Determine the [X, Y] coordinate at the center of the cell enclosing the given text.  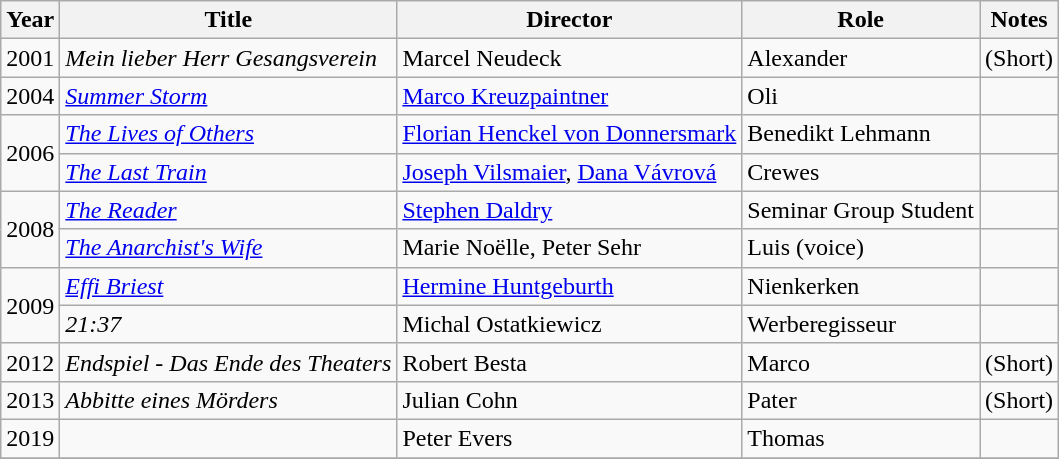
Title [228, 20]
Marco Kreuzpaintner [570, 96]
Benedikt Lehmann [861, 134]
The Last Train [228, 172]
Werberegisseur [861, 324]
Abbitte eines Mörders [228, 400]
2019 [30, 438]
Alexander [861, 58]
Year [30, 20]
Luis (voice) [861, 248]
2008 [30, 229]
Endspiel - Das Ende des Theaters [228, 362]
Michal Ostatkiewicz [570, 324]
Mein lieber Herr Gesangsverein [228, 58]
Pater [861, 400]
Thomas [861, 438]
2009 [30, 305]
2001 [30, 58]
The Anarchist's Wife [228, 248]
Director [570, 20]
Role [861, 20]
21:37 [228, 324]
Robert Besta [570, 362]
Marco [861, 362]
2006 [30, 153]
Crewes [861, 172]
Marie Noëlle, Peter Sehr [570, 248]
Peter Evers [570, 438]
Notes [1020, 20]
Marcel Neudeck [570, 58]
Julian Cohn [570, 400]
Oli [861, 96]
The Lives of Others [228, 134]
The Reader [228, 210]
Hermine Huntgeburth [570, 286]
Joseph Vilsmaier, Dana Vávrová [570, 172]
Effi Briest [228, 286]
Florian Henckel von Donnersmark [570, 134]
2004 [30, 96]
Stephen Daldry [570, 210]
2012 [30, 362]
2013 [30, 400]
Seminar Group Student [861, 210]
Nienkerken [861, 286]
Summer Storm [228, 96]
